Identify which cell holds the provided text, then report its [x, y] central coordinate. 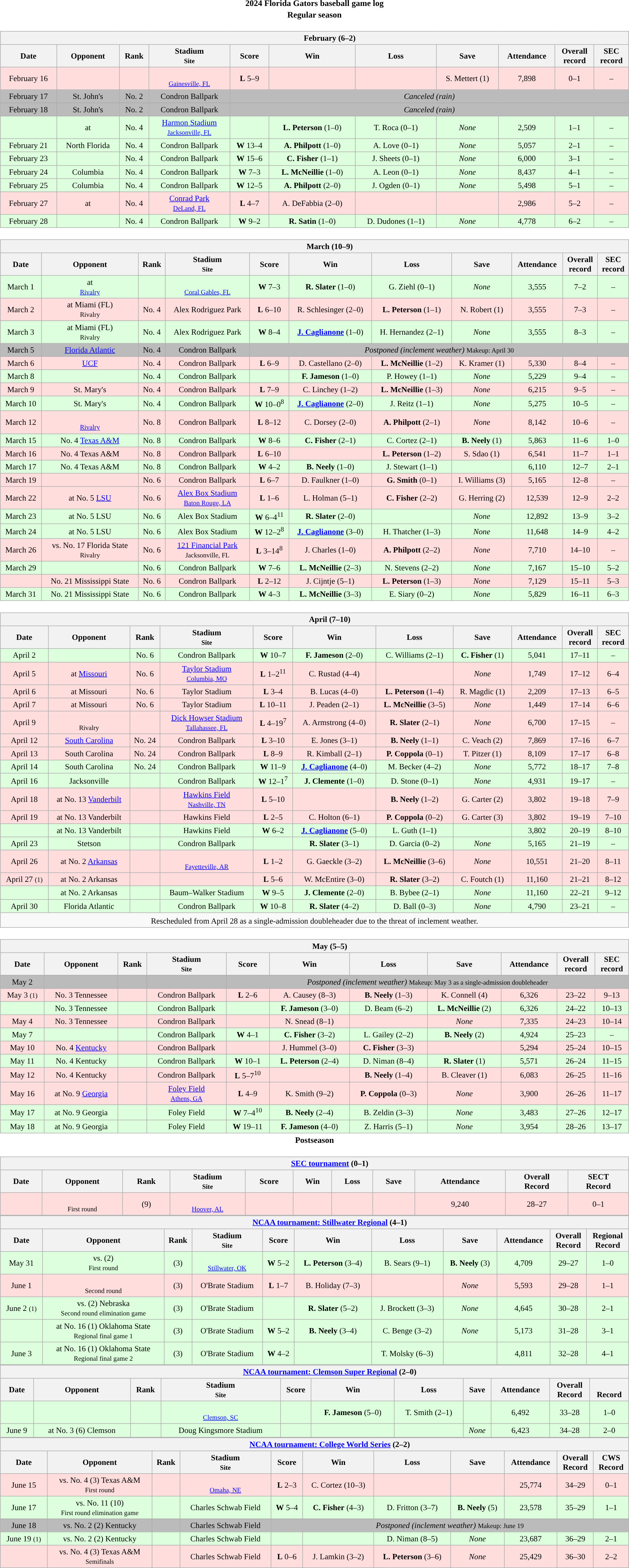
7–9 [613, 799]
6,215 [537, 390]
March 24 [21, 531]
6–3 [614, 594]
25,429 [531, 1557]
February 21 [28, 146]
Omaha, NE [225, 1485]
SEC tournament (0–1) [314, 1163]
6–7 [613, 740]
8,109 [537, 753]
A. Philpott (1–0) [312, 146]
May 7 [22, 1034]
17–14 [580, 704]
W 10–8 [273, 906]
D. Dudones (1–1) [396, 221]
17–13 [580, 691]
A. Philpott (2–2) [412, 550]
P. Coppola (0–2) [414, 817]
J. Caglianone (3–0) [330, 531]
Stillwater, OK [227, 1263]
P. Howey (1–1) [412, 376]
3–2 [614, 516]
W. McEntire (3–0) [334, 879]
23–22 [576, 995]
D. Faulkner (1–0) [330, 480]
W 6–411 [269, 516]
Hawkins FieldNashville, TN [207, 799]
C. Fisher (2–1) [330, 440]
vs. No. 4 (3) Texas A&MFirst round [100, 1485]
N. Robert (1) [482, 309]
4,778 [527, 221]
G. Gaeckle (3–2) [334, 862]
W 12–17 [273, 780]
12–7 [580, 467]
March 17 [21, 467]
Record [609, 1390]
C. Cortez (10–3) [338, 1485]
P. Coppola (0–1) [414, 753]
May 17 [22, 1112]
W 12–28 [269, 531]
March 19 [21, 480]
May 18 [22, 1126]
6,492 [520, 1412]
March 8 [21, 376]
9–12 [613, 893]
W 8–6 [269, 440]
May 10 [22, 1048]
12,892 [537, 516]
R. Magdic (1) [483, 691]
5–3 [614, 581]
at No. 3 (6) Clemson [82, 1430]
8–4 [580, 363]
March 6 [21, 363]
17–11 [580, 655]
Gainesville, FL [190, 79]
4–2 [614, 531]
L. Holman (5–1) [330, 497]
6–2 [574, 221]
2–0 [609, 1430]
B. Neely (1) [482, 440]
Hoover, AL [208, 1204]
Postponed (inclement weather) Makeup: April 30 [439, 350]
L 7–9 [269, 390]
J. Clemente (2–0) [334, 893]
25–23 [576, 1034]
B. Neely (1–0) [330, 467]
8–3 [580, 332]
10–6 [580, 422]
vs. No. 17 Florida StateRivalry [90, 550]
B. Neely (1–4) [388, 1075]
G. Smith (0–1) [412, 480]
17–16 [580, 740]
L 1–6 [269, 497]
B. Neely (3–4) [333, 1331]
15–11 [580, 581]
B. Neely (2–4) [310, 1112]
1,449 [537, 704]
June 18 [24, 1525]
J. Caglianone (2–0) [330, 403]
7,335 [529, 1021]
CWSRecord [611, 1462]
A. Armstrong (4–0) [334, 723]
RegionalRecord [608, 1240]
1,749 [537, 674]
April 23 [25, 844]
24–23 [576, 1021]
11,648 [537, 531]
W 4–3 [269, 594]
W 19–11 [248, 1126]
May 12 [22, 1075]
L 3–10 [273, 740]
E. Jones (3–1) [334, 740]
Rescheduled from April 28 as a single-admission doubleheader due to the threat of inclement weather. [314, 920]
5,593 [524, 1285]
5,275 [537, 403]
C. Fisher (1) [483, 655]
L. Gailey (2–2) [388, 1034]
5,330 [537, 363]
B. Sears (9–1) [407, 1263]
A. Causey (8–3) [310, 995]
L. McNeillie (3–5) [414, 704]
April 2 [25, 655]
K. Kramer (1) [482, 363]
B. Cleaver (1) [464, 1075]
L 4–7 [250, 203]
L 6–9 [269, 363]
A. Love (0–1) [396, 146]
B. Lucas (4–0) [334, 691]
W 8–4 [269, 332]
April 7 [25, 704]
NCAA tournament: Clemson Super Regional (2–0) [314, 1372]
April 5 [25, 674]
29–27 [568, 1263]
2,209 [537, 691]
B. Neely (3) [470, 1263]
6,083 [529, 1075]
June 17 [24, 1508]
vs. (2) First round [103, 1263]
R. Slater (3–1) [334, 844]
Postponed (inclement weather) Makeup: May 3 as a single-admission doubleheader [428, 982]
11–7 [580, 454]
D. Niman (8–5) [412, 1539]
North Florida [88, 146]
26–25 [576, 1075]
B. Bybee (2–1) [414, 893]
P. Coppola (0–3) [388, 1094]
4,931 [537, 780]
3,954 [529, 1126]
T. Roca (0–1) [396, 128]
11–15 [612, 1061]
L. Peterson (2–4) [310, 1061]
6–6 [613, 704]
30–28 [568, 1308]
R. Satin (1–0) [312, 221]
at No. 16 (1) Oklahoma StateRegional final game 2 [103, 1353]
W 5–4 [287, 1508]
June 19 (1) [24, 1539]
M. Becker (4–2) [414, 767]
L. Peterson (3–4) [333, 1263]
L. Peterson (1–3) [412, 581]
D. Beam (6–2) [388, 1008]
at No. 16 (1) Oklahoma StateRegional final game 1 [103, 1331]
(9) [146, 1204]
A. Leon (0–1) [396, 172]
W 6–2 [273, 831]
February 23 [28, 159]
W 13–4 [250, 146]
C. Holton (6–1) [334, 817]
Z. Harris (5–1) [388, 1126]
7–10 [613, 817]
19–18 [580, 799]
27–26 [576, 1112]
9–13 [612, 995]
17–15 [580, 723]
L 1–2 [273, 862]
J. Caglianone (1–0) [330, 332]
26–24 [576, 1061]
April 6 [25, 691]
L. McNeillie (3–6) [414, 862]
20–19 [580, 831]
W 10–08 [269, 403]
J. Clemente (1–0) [334, 780]
May 31 [22, 1263]
J. Cijntje (5–1) [330, 581]
L 2–12 [269, 581]
21–19 [580, 844]
3,900 [529, 1094]
31–28 [568, 1331]
March 12 [21, 422]
4,645 [524, 1308]
D. Castellano (2–0) [330, 363]
L. Peterson (1–2) [412, 454]
B. Zeldin (3–3) [388, 1112]
Baum–Walker Stadium [207, 893]
8,142 [537, 422]
17–12 [580, 674]
L. Peterson (1–0) [312, 128]
7,710 [537, 550]
G. Carter (2) [483, 799]
23,687 [531, 1539]
A. DeFabbia (2–0) [312, 203]
L 8–12 [269, 422]
5–1 [574, 185]
T. Smith (2–1) [429, 1412]
W 7–6 [269, 568]
May 16 [22, 1094]
vs. No. 4 (3) Texas A&MSemifinals [100, 1557]
NCAA tournament: College World Series (2–2) [314, 1444]
L 3–148 [269, 550]
W 10–7 [273, 655]
25,774 [531, 1485]
SECTRecord [598, 1181]
19–19 [580, 817]
33–28 [570, 1412]
C. Fisher (2–2) [412, 497]
L 1–7 [279, 1285]
L. Peterson (1–4) [414, 691]
J. Charles (1–0) [330, 550]
12–9 [580, 497]
Coral Gables, FL [207, 287]
C. Rustad (4–4) [334, 674]
Jacksonville [89, 780]
April 14 [25, 767]
J. Lamkin (3–2) [338, 1557]
J. Stewart (1–1) [412, 467]
D. Stone (0–1) [414, 780]
First round [82, 1204]
6–5 [613, 691]
10–13 [612, 1008]
April 13 [25, 753]
Conrad ParkDeLand, FL [190, 203]
R. Slater (2–0) [330, 516]
A. Philpott (2–0) [312, 185]
7,898 [527, 79]
March 22 [21, 497]
Dick Howser StadiumTallahassee, FL [207, 723]
8–12 [613, 879]
36–29 [575, 1539]
14–9 [580, 531]
S. Sdao (1) [482, 454]
17–17 [580, 753]
14–10 [580, 550]
4,924 [529, 1034]
L. McNeillie (1–0) [312, 172]
L 5–9 [250, 79]
23–21 [580, 906]
G. Carter (3) [483, 817]
G. Ziehl (0–1) [412, 287]
June 9 [17, 1430]
J. Caglianone (4–0) [334, 767]
April 27 (1) [25, 879]
10–15 [612, 1048]
L 3–4 [273, 691]
J. Caglianone (5–0) [334, 831]
F. Jameson (3–0) [310, 1008]
vs. No. 11 (10) First round elimination game [100, 1508]
S. Mettert (1) [468, 79]
Doug Kingsmore Stadium [220, 1430]
16–11 [580, 594]
R. Slater (3–2) [414, 879]
L 0–6 [287, 1557]
11–16 [612, 1075]
A. Philpott (2–1) [412, 422]
L 5–6 [273, 879]
L 4–197 [273, 723]
3,483 [529, 1112]
6,700 [537, 723]
7–8 [613, 767]
5,057 [527, 146]
Alex Box StadiumBaton Rouge, LA [207, 497]
W 15–6 [250, 159]
J. Hummel (3–0) [310, 1048]
vs. (2) NebraskaSecond round elimination game [103, 1308]
February 16 [28, 79]
February 27 [28, 203]
12,539 [537, 497]
March 1 [21, 287]
L. McNeillie (2) [464, 1008]
G. Herring (2) [482, 497]
L. McNeillie (2–3) [330, 568]
March 9 [21, 390]
April 12 [25, 740]
K. Smith (9–2) [310, 1094]
D. Garcia (0–2) [414, 844]
5,041 [537, 655]
19–17 [580, 780]
L. Peterson (1–1) [412, 309]
J. Ogden (0–1) [396, 185]
12–17 [612, 1112]
28–27 [537, 1204]
34–28 [570, 1430]
Fayetteville, AR [207, 862]
5,772 [537, 767]
L 6–7 [269, 480]
March 3 [21, 332]
8–11 [613, 862]
5,173 [524, 1331]
7,869 [537, 740]
April 30 [25, 906]
10,551 [537, 862]
N. Snead (8–1) [310, 1021]
9–4 [580, 376]
24–22 [576, 1008]
May 11 [22, 1061]
April (7–10) [314, 619]
F. Jameson (2–0) [334, 655]
at Rivalry [90, 287]
C. Foutch (1) [483, 879]
J. Peaden (2–1) [334, 704]
10–14 [612, 1021]
4,790 [537, 906]
C. Cortez (2–1) [412, 440]
D. Ball (0–3) [414, 906]
C. Williams (2–1) [414, 655]
4,709 [524, 1263]
C. Dorsey (2–0) [330, 422]
Clemson, SC [220, 1412]
9–5 [580, 390]
R. Slater (2–1) [414, 723]
February 25 [28, 185]
February 18 [28, 110]
13–17 [612, 1126]
March 31 [21, 594]
121 Financial ParkJacksonville, FL [207, 550]
22–21 [580, 893]
March (10–9) [314, 246]
6,541 [537, 454]
8,437 [527, 172]
34–29 [575, 1485]
C. Benge (3–2) [407, 1331]
B. Neely (1–2) [414, 799]
March 10 [21, 403]
T. Molsky (6–3) [407, 1353]
C. Fisher (4–3) [338, 1508]
I. Williams (3) [482, 480]
March 23 [21, 516]
June 3 [22, 1353]
D. Fritton (3–7) [412, 1508]
W 9–5 [273, 893]
J. Brockett (3–3) [407, 1308]
May 4 [22, 1021]
Foley FieldAthens, GA [186, 1094]
F. Jameson (1–0) [330, 376]
6,110 [537, 467]
9,240 [460, 1204]
June 1 [22, 1285]
L 2–6 [248, 995]
B. Neely (2) [464, 1034]
J. Reitz (1–1) [412, 403]
L. McNeillie (1–3) [412, 390]
March 26 [21, 550]
K. Connell (4) [464, 995]
L. Guth (1–1) [414, 831]
L. McNeillie (3–3) [330, 594]
April 9 [25, 723]
2,986 [527, 203]
25–24 [576, 1048]
29–28 [568, 1285]
35–29 [575, 1508]
5,498 [527, 185]
W 10–1 [248, 1061]
L 2–3 [287, 1485]
W 7–410 [248, 1112]
W 11–9 [273, 767]
18–17 [580, 767]
4,811 [524, 1353]
W 9–2 [250, 221]
May (5–5) [314, 946]
C. Fisher (3–3) [388, 1048]
N. Stevens (2–2) [412, 568]
C. Fisher (3–2) [310, 1034]
Second round [103, 1285]
6,423 [520, 1430]
Postponed (inclement weather) Makeup: June 19 [450, 1525]
5,294 [529, 1048]
L 2–5 [273, 817]
13–9 [580, 516]
T. Pitzer (1) [483, 753]
March 2 [21, 309]
36–30 [575, 1557]
February 17 [28, 96]
W 4–1 [248, 1034]
7,129 [537, 581]
6,000 [527, 159]
R. Schlesinger (2–0) [330, 309]
L 1–211 [273, 674]
F. Jameson (5–0) [353, 1412]
NCAA tournament: Stillwater Regional (4–1) [314, 1222]
R. Slater (4–2) [334, 906]
April 16 [25, 780]
7–2 [580, 287]
7–3 [580, 309]
10–5 [580, 403]
February 28 [28, 221]
April 19 [25, 817]
R. Kimball (2–1) [334, 753]
2,509 [527, 128]
March 29 [21, 568]
W 12–5 [250, 185]
5,229 [537, 376]
H. Hernandez (2–1) [412, 332]
L. Peterson (3–6) [412, 1557]
26–26 [576, 1094]
February (6–2) [314, 38]
32–28 [568, 1353]
May 3 (1) [22, 995]
11–6 [580, 440]
March 15 [21, 440]
H. Thatcher (1–3) [412, 531]
21–20 [580, 862]
B. Neely (1–3) [388, 995]
R. Slater (5–2) [333, 1308]
C. Veach (2) [483, 740]
12–8 [580, 480]
28–26 [576, 1126]
R. Slater (1) [464, 1061]
Harmon StadiumJacksonville, FL [190, 128]
June 15 [24, 1485]
April 26 [25, 862]
6–4 [613, 674]
C. Fisher (1–1) [312, 159]
B. Neely (5) [477, 1508]
L 4–9 [248, 1094]
B. Neely (1–1) [414, 740]
21–21 [580, 879]
May 2 [22, 982]
C. Linchey (1–2) [330, 390]
R. Slater (1–0) [330, 287]
15–10 [580, 568]
E. Siary (0–2) [412, 594]
June 2 (1) [22, 1308]
5,571 [529, 1061]
L 8–9 [273, 753]
23,578 [531, 1508]
D. Niman (8–4) [388, 1061]
March 16 [21, 454]
L 5–710 [248, 1075]
February 24 [28, 172]
April 18 [25, 799]
B. Holiday (7–3) [333, 1285]
6–8 [613, 753]
UCF [90, 363]
Stetson [89, 844]
Taylor StadiumColumbia, MO [207, 674]
7,167 [537, 568]
L 5–10 [273, 799]
5,829 [537, 594]
11–17 [612, 1094]
March 5 [21, 350]
8–10 [613, 831]
L 10–11 [273, 704]
J. Sheets (0–1) [396, 159]
F. Jameson (4–0) [310, 1126]
L. McNeillie (1–2) [412, 363]
5,863 [537, 440]
